Provide the [X, Y] coordinate of the cell's center where the given text is located.  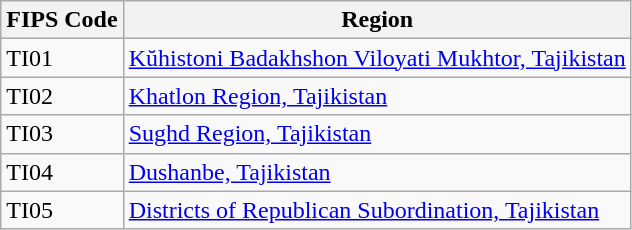
TI01 [62, 58]
Khatlon Region, Tajikistan [377, 96]
TI03 [62, 134]
Kŭhistoni Badakhshon Viloyati Mukhtor, Tajikistan [377, 58]
Dushanbe, Tajikistan [377, 172]
TI02 [62, 96]
TI05 [62, 210]
Sughd Region, Tajikistan [377, 134]
TI04 [62, 172]
Region [377, 20]
FIPS Code [62, 20]
Districts of Republican Subordination, Tajikistan [377, 210]
